Detect which cell encompasses the target text, then output its (x, y) center coordinate. 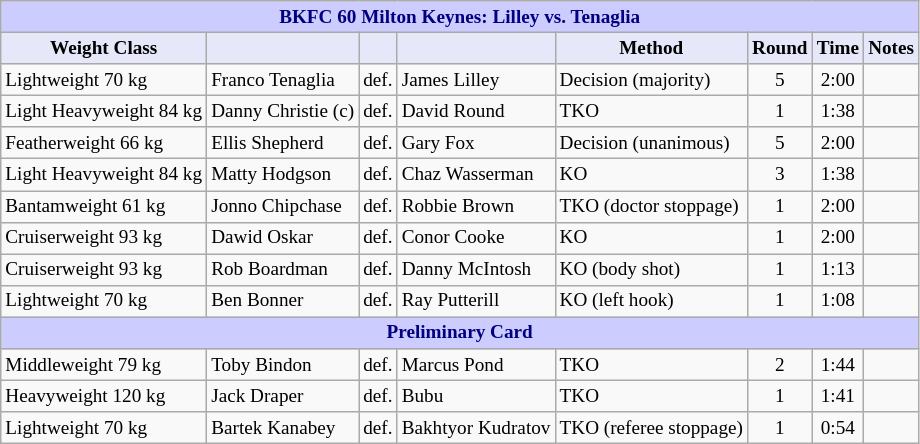
Method (651, 48)
Preliminary Card (460, 333)
1:41 (838, 396)
Middleweight 79 kg (104, 365)
Bartek Kanabey (283, 428)
Dawid Oskar (283, 238)
Franco Tenaglia (283, 80)
Featherweight 66 kg (104, 143)
Danny Christie (c) (283, 111)
James Lilley (476, 80)
Bubu (476, 396)
Time (838, 48)
David Round (476, 111)
Heavyweight 120 kg (104, 396)
1:13 (838, 270)
Ellis Shepherd (283, 143)
Matty Hodgson (283, 175)
Jonno Chipchase (283, 206)
Decision (unanimous) (651, 143)
Weight Class (104, 48)
0:54 (838, 428)
Round (780, 48)
Notes (892, 48)
1:44 (838, 365)
1:08 (838, 301)
Decision (majority) (651, 80)
Toby Bindon (283, 365)
Robbie Brown (476, 206)
3 (780, 175)
Chaz Wasserman (476, 175)
Danny McIntosh (476, 270)
Rob Boardman (283, 270)
KO (left hook) (651, 301)
BKFC 60 Milton Keynes: Lilley vs. Tenaglia (460, 17)
Marcus Pond (476, 365)
TKO (referee stoppage) (651, 428)
Ben Bonner (283, 301)
Bakhtyor Kudratov (476, 428)
Ray Putterill (476, 301)
2 (780, 365)
Jack Draper (283, 396)
TKO (doctor stoppage) (651, 206)
Conor Cooke (476, 238)
KO (body shot) (651, 270)
Gary Fox (476, 143)
Bantamweight 61 kg (104, 206)
